Detect which cell encompasses the target text, then output its [x, y] center coordinate. 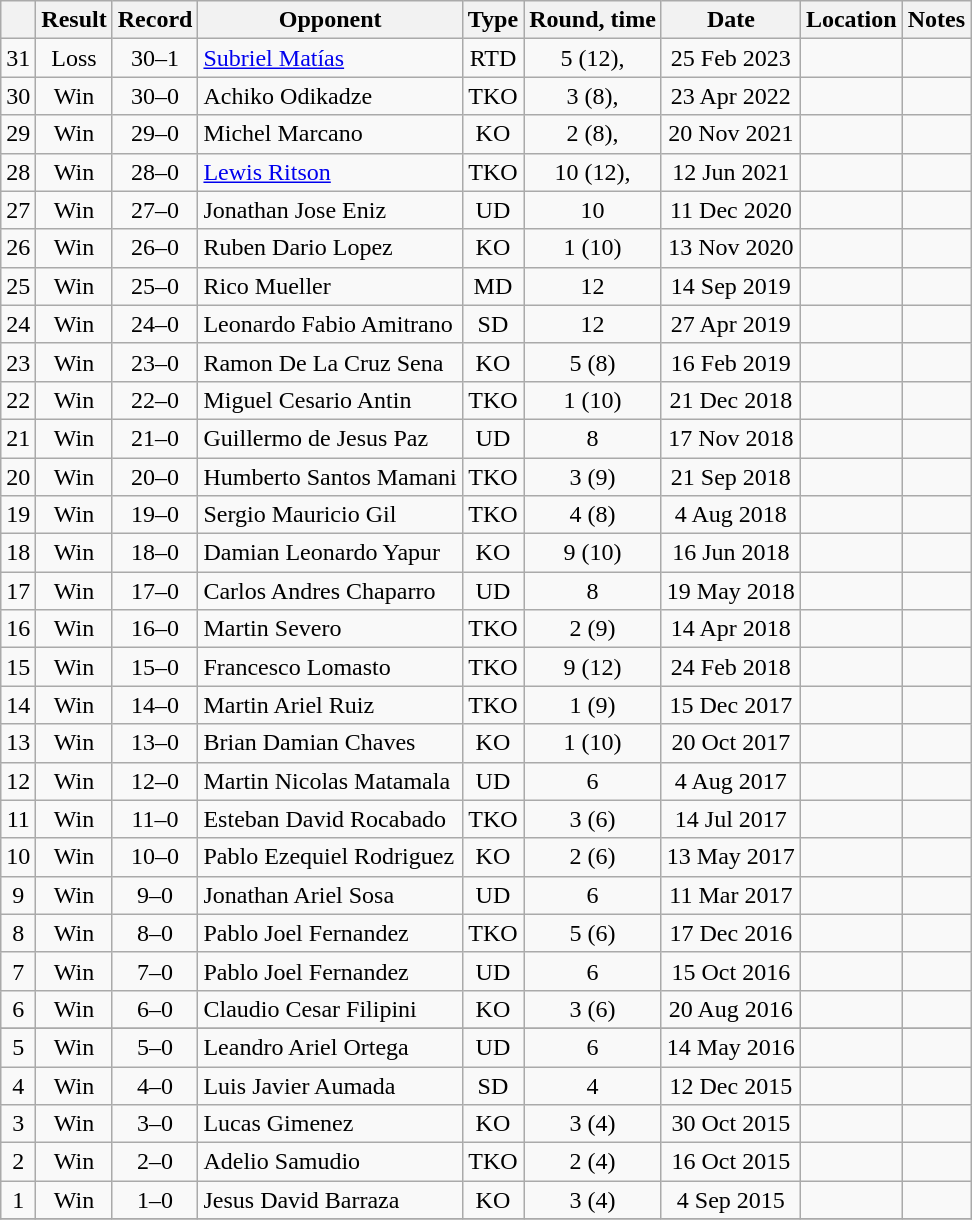
5–0 [155, 1047]
Miguel Cesario Antin [330, 400]
12 Dec 2015 [730, 1085]
14 [18, 705]
8–0 [155, 933]
15 [18, 667]
20 Oct 2017 [730, 743]
5 (6) [593, 933]
20 Aug 2016 [730, 1009]
20 Nov 2021 [730, 134]
24 [18, 324]
9 [18, 895]
11–0 [155, 819]
14 May 2016 [730, 1047]
4 Sep 2015 [730, 1200]
1 [18, 1200]
7–0 [155, 971]
Brian Damian Chaves [330, 743]
16 Jun 2018 [730, 553]
17 Nov 2018 [730, 438]
21–0 [155, 438]
15 Dec 2017 [730, 705]
2–0 [155, 1162]
23 Apr 2022 [730, 96]
27–0 [155, 210]
Subriel Matías [330, 58]
Martin Nicolas Matamala [330, 781]
7 [18, 971]
18 [18, 553]
14 Sep 2019 [730, 286]
23 [18, 362]
25–0 [155, 286]
28–0 [155, 172]
3 [18, 1124]
Achiko Odikadze [330, 96]
17 Dec 2016 [730, 933]
4 Aug 2017 [730, 781]
9–0 [155, 895]
Result [74, 20]
11 Mar 2017 [730, 895]
Type [492, 20]
Esteban David Rocabado [330, 819]
17–0 [155, 591]
Pablo Ezequiel Rodriguez [330, 857]
27 Apr 2019 [730, 324]
31 [18, 58]
10 (12), [593, 172]
16–0 [155, 629]
17 [18, 591]
Ramon De La Cruz Sena [330, 362]
Humberto Santos Mamani [330, 477]
26 [18, 248]
12 Jun 2021 [730, 172]
Rico Mueller [330, 286]
1–0 [155, 1200]
Jonathan Ariel Sosa [330, 895]
27 [18, 210]
13 Nov 2020 [730, 248]
29 [18, 134]
RTD [492, 58]
16 Feb 2019 [730, 362]
19–0 [155, 515]
25 Feb 2023 [730, 58]
16 [18, 629]
3 (8), [593, 96]
30 [18, 96]
4–0 [155, 1085]
Guillermo de Jesus Paz [330, 438]
13–0 [155, 743]
15–0 [155, 667]
Francesco Lomasto [330, 667]
5 (12), [593, 58]
3 (9) [593, 477]
Adelio Samudio [330, 1162]
19 [18, 515]
Notes [936, 20]
Ruben Dario Lopez [330, 248]
6–0 [155, 1009]
Martin Severo [330, 629]
24–0 [155, 324]
21 Dec 2018 [730, 400]
Michel Marcano [330, 134]
22 [18, 400]
5 (8) [593, 362]
1 (9) [593, 705]
22–0 [155, 400]
5 [18, 1047]
4 (8) [593, 515]
25 [18, 286]
11 [18, 819]
20 [18, 477]
14 Jul 2017 [730, 819]
2 (4) [593, 1162]
Lucas Gimenez [330, 1124]
Claudio Cesar Filipini [330, 1009]
15 Oct 2016 [730, 971]
2 (6) [593, 857]
21 [18, 438]
13 [18, 743]
2 [18, 1162]
19 May 2018 [730, 591]
Sergio Mauricio Gil [330, 515]
10–0 [155, 857]
Round, time [593, 20]
23–0 [155, 362]
29–0 [155, 134]
MD [492, 286]
4 Aug 2018 [730, 515]
14–0 [155, 705]
21 Sep 2018 [730, 477]
12–0 [155, 781]
Location [851, 20]
13 May 2017 [730, 857]
24 Feb 2018 [730, 667]
Leonardo Fabio Amitrano [330, 324]
Loss [74, 58]
2 (8), [593, 134]
Luis Javier Aumada [330, 1085]
11 Dec 2020 [730, 210]
Lewis Ritson [330, 172]
Date [730, 20]
Jesus David Barraza [330, 1200]
28 [18, 172]
Leandro Ariel Ortega [330, 1047]
26–0 [155, 248]
Martin Ariel Ruiz [330, 705]
9 (10) [593, 553]
Jonathan Jose Eniz [330, 210]
20–0 [155, 477]
Carlos Andres Chaparro [330, 591]
30 Oct 2015 [730, 1124]
3–0 [155, 1124]
30–0 [155, 96]
16 Oct 2015 [730, 1162]
9 (12) [593, 667]
Damian Leonardo Yapur [330, 553]
18–0 [155, 553]
Record [155, 20]
Opponent [330, 20]
30–1 [155, 58]
2 (9) [593, 629]
14 Apr 2018 [730, 629]
